Provide the [x, y] coordinate of the cell's center where the given text is located.  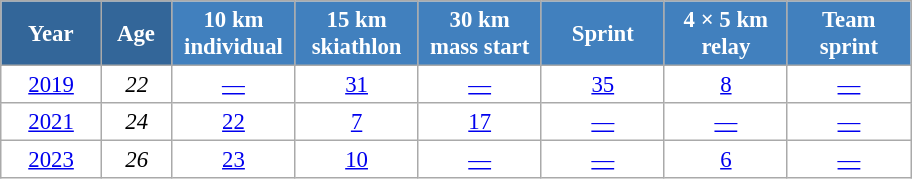
2023 [52, 160]
17 [480, 122]
2021 [52, 122]
4 × 5 km relay [726, 34]
10 [356, 160]
7 [356, 122]
26 [136, 160]
8 [726, 85]
Year [52, 34]
35 [602, 85]
Team sprint [848, 34]
23 [234, 160]
15 km skiathlon [356, 34]
Sprint [602, 34]
31 [356, 85]
30 km mass start [480, 34]
10 km individual [234, 34]
2019 [52, 85]
Age [136, 34]
24 [136, 122]
6 [726, 160]
